Detect which cell encompasses the target text, then output its (X, Y) center coordinate. 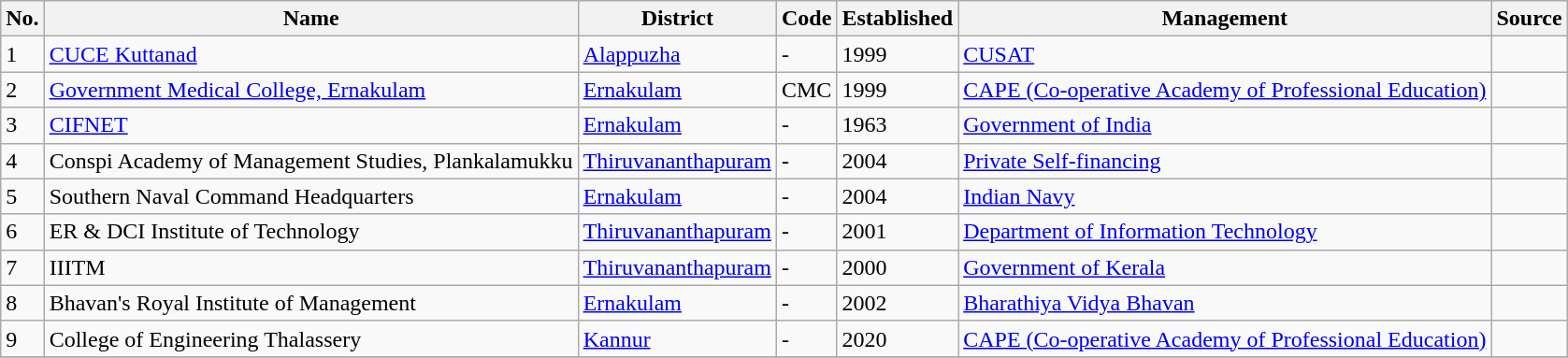
Government of India (1225, 125)
CUCE Kuttanad (310, 54)
Indian Navy (1225, 196)
CUSAT (1225, 54)
6 (22, 232)
Kannur (677, 338)
Bhavan's Royal Institute of Management (310, 303)
Code (806, 19)
Name (310, 19)
Government Medical College, Ernakulam (310, 90)
Department of Information Technology (1225, 232)
3 (22, 125)
2002 (898, 303)
ER & DCI Institute of Technology (310, 232)
Management (1225, 19)
Conspi Academy of Management Studies, Plankalamukku (310, 161)
2001 (898, 232)
Bharathiya Vidya Bhavan (1225, 303)
District (677, 19)
Private Self-financing (1225, 161)
2 (22, 90)
IIITM (310, 267)
CMC (806, 90)
College of Engineering Thalassery (310, 338)
9 (22, 338)
8 (22, 303)
Government of Kerala (1225, 267)
Established (898, 19)
2020 (898, 338)
1963 (898, 125)
Source (1530, 19)
No. (22, 19)
CIFNET (310, 125)
7 (22, 267)
2000 (898, 267)
4 (22, 161)
1 (22, 54)
Alappuzha (677, 54)
5 (22, 196)
Southern Naval Command Headquarters (310, 196)
